Scan for the cell matching the given text and deliver its [x, y] coordinate at center. 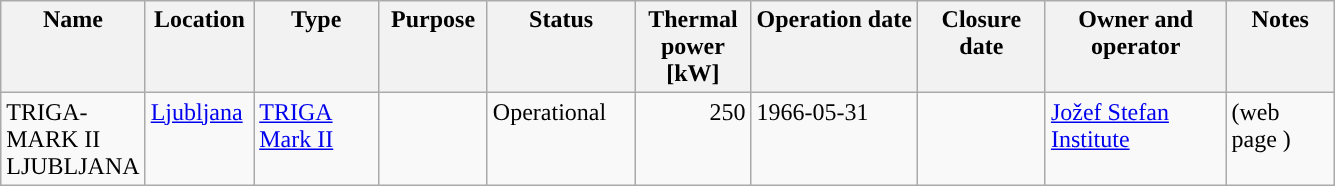
Operation date [834, 47]
Operational [561, 139]
Thermal power [kW] [693, 47]
250 [693, 139]
Purpose [434, 47]
Name [73, 47]
Location [200, 47]
TRIGA- MARK II LJUBLJANA [73, 139]
Owner and operator [1136, 47]
Closure date [981, 47]
TRIGA Mark II [316, 139]
Jožef Stefan Institute [1136, 139]
(web page ) [1280, 139]
Notes [1280, 47]
1966-05-31 [834, 139]
Type [316, 47]
Ljubljana [200, 139]
Status [561, 47]
